Scan for the cell matching the given text and deliver its (x, y) coordinate at center. 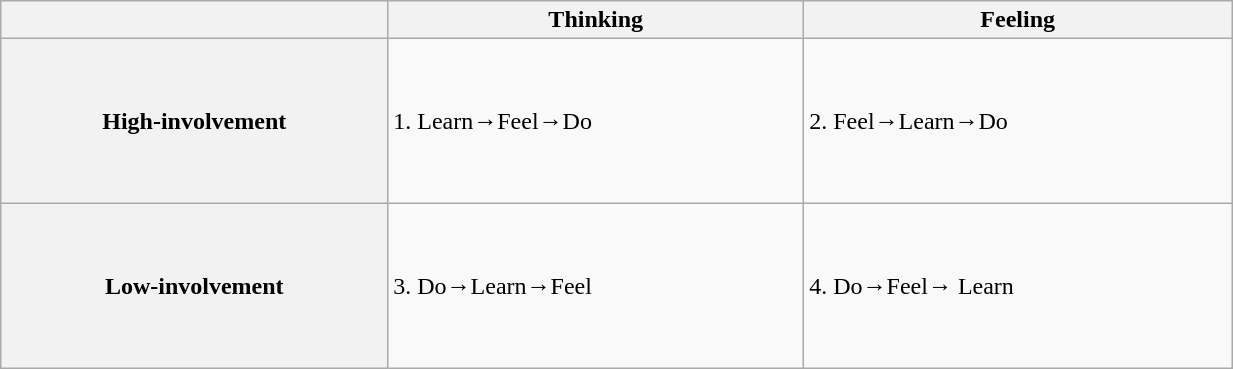
Thinking (596, 20)
High-involvement (194, 122)
3. Do→Learn→Feel (596, 286)
Low-involvement (194, 286)
1. Learn→Feel→Do (596, 122)
Feeling (1018, 20)
2. Feel→Learn→Do (1018, 122)
4. Do→Feel→ Learn (1018, 286)
